Search for the cell housing the specified text and yield its (X, Y) center coordinate. 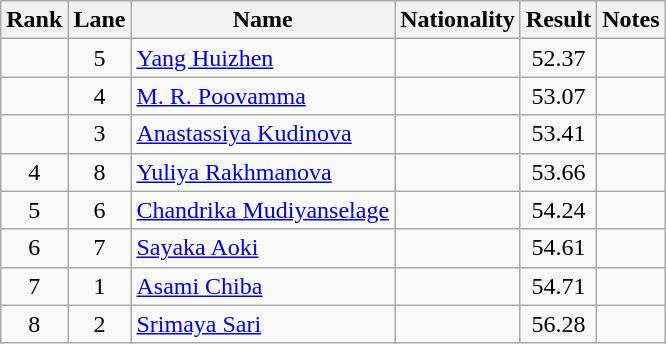
53.66 (558, 172)
53.07 (558, 96)
54.71 (558, 286)
Yuliya Rakhmanova (263, 172)
Yang Huizhen (263, 58)
Asami Chiba (263, 286)
Result (558, 20)
56.28 (558, 324)
Nationality (458, 20)
Anastassiya Kudinova (263, 134)
Chandrika Mudiyanselage (263, 210)
Sayaka Aoki (263, 248)
52.37 (558, 58)
53.41 (558, 134)
Srimaya Sari (263, 324)
54.24 (558, 210)
Rank (34, 20)
1 (100, 286)
54.61 (558, 248)
Notes (631, 20)
Name (263, 20)
M. R. Poovamma (263, 96)
2 (100, 324)
Lane (100, 20)
3 (100, 134)
